Search for the cell housing the specified text and yield its [X, Y] center coordinate. 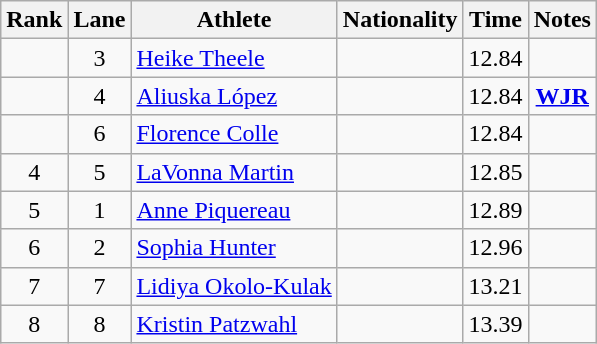
13.21 [496, 286]
Lane [100, 20]
12.96 [496, 248]
Aliuska López [234, 96]
3 [100, 58]
Heike Theele [234, 58]
Sophia Hunter [234, 248]
Rank [34, 20]
13.39 [496, 324]
Nationality [400, 20]
1 [100, 210]
LaVonna Martin [234, 172]
Athlete [234, 20]
Kristin Patzwahl [234, 324]
12.89 [496, 210]
Notes [562, 20]
Time [496, 20]
Florence Colle [234, 134]
WJR [562, 96]
Anne Piquereau [234, 210]
2 [100, 248]
Lidiya Okolo-Kulak [234, 286]
12.85 [496, 172]
